Pinpoint the cell where the given text exists, returning its [X, Y] midpoint coordinate. 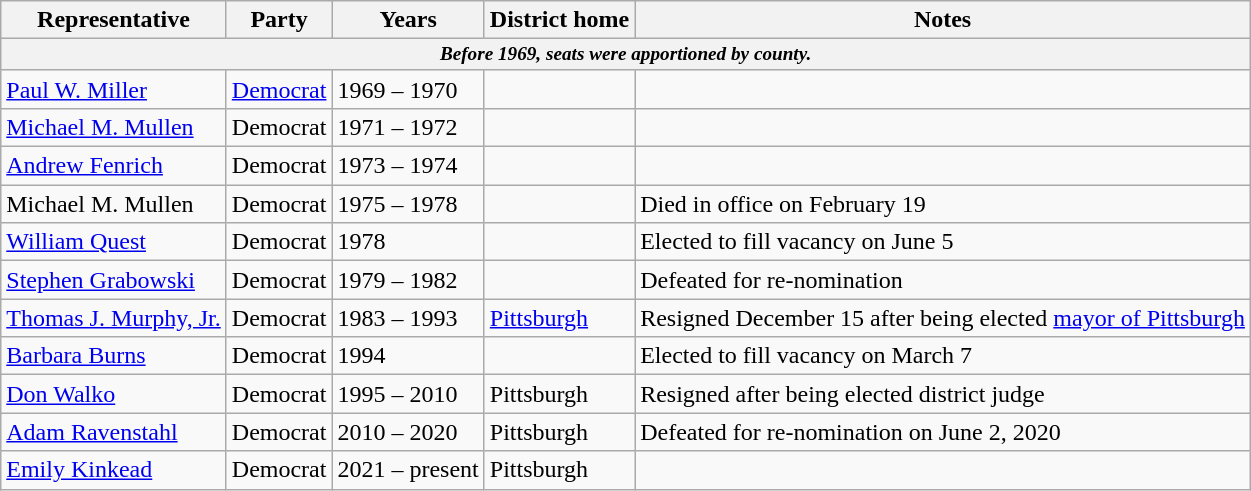
William Quest [114, 242]
Resigned December 15 after being elected mayor of Pittsburgh [943, 318]
Elected to fill vacancy on March 7 [943, 356]
1969 – 1970 [408, 89]
Notes [943, 20]
1995 – 2010 [408, 394]
Andrew Fenrich [114, 166]
Paul W. Miller [114, 89]
Stephen Grabowski [114, 280]
1994 [408, 356]
District home [559, 20]
2021 – present [408, 470]
Party [279, 20]
1979 – 1982 [408, 280]
Representative [114, 20]
1975 – 1978 [408, 204]
1978 [408, 242]
Years [408, 20]
Adam Ravenstahl [114, 432]
Thomas J. Murphy, Jr. [114, 318]
1971 – 1972 [408, 128]
Barbara Burns [114, 356]
Died in office on February 19 [943, 204]
Don Walko [114, 394]
1973 – 1974 [408, 166]
1983 – 1993 [408, 318]
Before 1969, seats were apportioned by county. [626, 55]
Emily Kinkead [114, 470]
2010 – 2020 [408, 432]
Defeated for re-nomination [943, 280]
Defeated for re-nomination on June 2, 2020 [943, 432]
Elected to fill vacancy on June 5 [943, 242]
Resigned after being elected district judge [943, 394]
